Capture the cell that displays the provided text and extract its [X, Y] central coordinate. 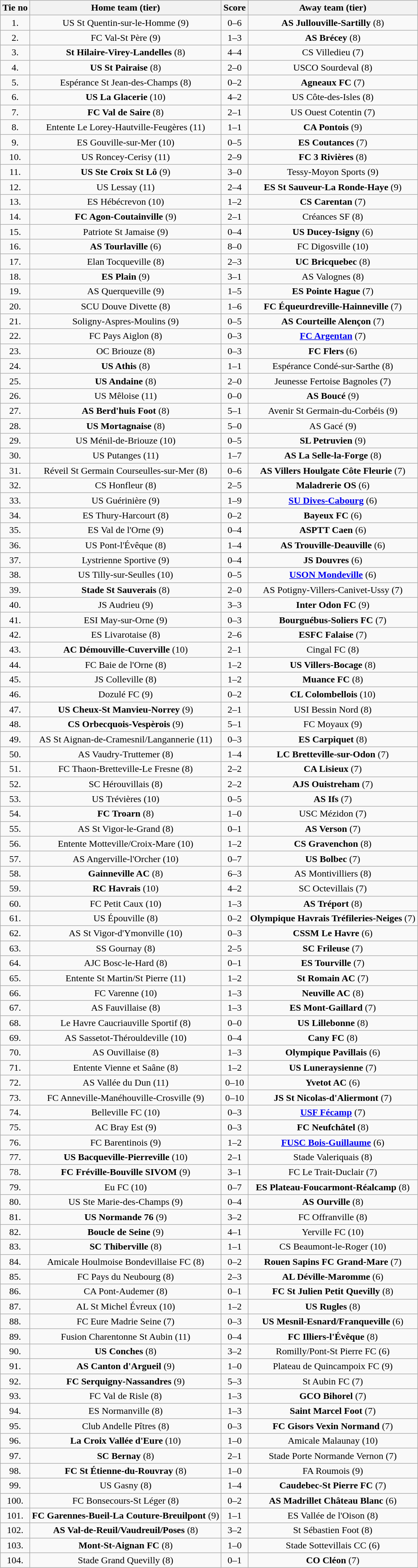
Soligny-Aspres-Moulins (9) [126, 321]
Dozulé FC (9) [126, 695]
80. [15, 1202]
SU Dives-Cabourg (6) [333, 500]
FC St Julien Petit Quevilly (8) [333, 1292]
ES Mont-Gaillard (7) [333, 1008]
USON Mondeville (6) [333, 575]
AS Ourville (8) [333, 1202]
28. [15, 426]
RC Havrais (10) [126, 888]
AS Jullouville-Sartilly (8) [333, 23]
FC Val de Saire (8) [126, 112]
Créances SF (8) [333, 217]
GCO Bihorel (7) [333, 1396]
37. [15, 560]
3–0 [235, 172]
Amicale Malaunay (10) [333, 1441]
SCU Douve Divette (8) [126, 306]
St Hilaire-Virey-Landelles (8) [126, 53]
9. [15, 142]
55. [15, 829]
CS Honfleur (8) [126, 486]
ES Hébécrevon (10) [126, 202]
61. [15, 919]
ESFC Falaise (7) [333, 635]
Yvetot AC (6) [333, 1082]
17. [15, 262]
2. [15, 38]
43. [15, 649]
FC Argentan (7) [333, 336]
AS St Vigor-le-Grand (8) [126, 829]
67. [15, 1008]
Neuville AC (8) [333, 993]
1. [15, 23]
ES St Sauveur-La Ronde-Haye (9) [333, 187]
77. [15, 1157]
SC Thiberville (8) [126, 1247]
FC Val de Risle (8) [126, 1396]
73. [15, 1097]
Muance FC (8) [333, 680]
ES Coutances (7) [333, 142]
FA Roumois (9) [333, 1471]
SL Petruvien (9) [333, 441]
FC Le Trait-Duclair (7) [333, 1172]
ES Thury-Harcourt (8) [126, 515]
21. [15, 321]
11. [15, 172]
60. [15, 903]
AS Trouville-Deauville (6) [333, 545]
Entente Vienne et Saâne (8) [126, 1068]
5–0 [235, 426]
AS Tourlaville (6) [126, 247]
92. [15, 1381]
FC Pays Aiglon (8) [126, 336]
Caudebec-St Pierre FC (7) [333, 1486]
Patriote St Jamaise (9) [126, 232]
19. [15, 291]
CL Colombellois (10) [333, 695]
US Cheux-St Manvieu-Norrey (9) [126, 709]
2–6 [235, 635]
US Ste Marie-des-Champs (9) [126, 1202]
US Tilly-sur-Seulles (10) [126, 575]
AS Montivilliers (8) [333, 873]
Cingal FC (8) [333, 649]
2–9 [235, 157]
50. [15, 754]
35. [15, 530]
US Lessay (11) [126, 187]
4. [15, 67]
FC Serquigny-Nassandres (9) [126, 1381]
29. [15, 441]
AS Val-de-Reuil/Vaudreuil/Poses (8) [126, 1530]
42. [15, 635]
88. [15, 1321]
Réveil St Germain Courseulles-sur-Mer (8) [126, 471]
AS Verson (7) [333, 829]
7. [15, 112]
US Mêloise (11) [126, 396]
86. [15, 1292]
FC Digosville (10) [333, 247]
82. [15, 1232]
Club Andelle Pîtres (8) [126, 1426]
5. [15, 82]
UC Bricquebec (8) [333, 262]
89. [15, 1336]
AL St Michel Évreux (10) [126, 1306]
FC St Étienne-du-Rouvray (8) [126, 1471]
AS Canton d'Argueil (9) [126, 1366]
US Ouest Cotentin (7) [333, 112]
Stade Valeriquais (8) [333, 1157]
AS Tréport (8) [333, 903]
CSSM Le Havre (6) [333, 933]
AC Bray Est (9) [126, 1127]
62. [15, 933]
AS La Selle-la-Forge (8) [333, 456]
95. [15, 1426]
Entente Motteville/Croix-Mare (10) [126, 844]
66. [15, 993]
5–3 [235, 1381]
ES Plain (9) [126, 276]
FC Pays du Neubourg (8) [126, 1277]
79. [15, 1187]
Eu FC (10) [126, 1187]
15. [15, 232]
8–0 [235, 247]
97. [15, 1456]
47. [15, 709]
JS Colleville (8) [126, 680]
48. [15, 724]
FC Offranville (8) [333, 1217]
ES Gouville-sur-Mer (10) [126, 142]
FC Anneville-Manéhouville-Crosville (9) [126, 1097]
2–4 [235, 187]
AS Querqueville (9) [126, 291]
8. [15, 127]
US St Quentin-sur-le-Homme (9) [126, 23]
30. [15, 456]
103. [15, 1545]
104. [15, 1560]
US La Glacerie (10) [126, 97]
96. [15, 1441]
US Roncey-Cerisy (11) [126, 157]
45. [15, 680]
CS Villedieu (7) [333, 53]
FC Barentinois (9) [126, 1142]
US Andaine (8) [126, 381]
Espérance Condé-sur-Sarthe (8) [333, 366]
AS Ouvillaise (8) [126, 1053]
Entente St Martin/St Pierre (11) [126, 978]
32. [15, 486]
LC Bretteville-sur-Odon (7) [333, 754]
AS Angerville-l'Orcher (10) [126, 859]
6. [15, 97]
Romilly/Pont-St Pierre FC (6) [333, 1351]
Bayeux FC (6) [333, 515]
Bourguébus-Soliers FC (7) [333, 620]
74. [15, 1112]
1–9 [235, 500]
FC Agon-Coutainville (9) [126, 217]
Amicale Houlmoise Bondevillaise FC (8) [126, 1262]
Stade Grand Quevilly (8) [126, 1560]
16. [15, 247]
FC Val-St Père (9) [126, 38]
65. [15, 978]
ASPTT Caen (6) [333, 530]
USF Fécamp (7) [333, 1112]
81. [15, 1217]
Olympique Havrais Tréfileries-Neiges (7) [333, 919]
US Pont-l'Évêque (8) [126, 545]
68. [15, 1023]
41. [15, 620]
La Croix Vallée d'Eure (10) [126, 1441]
AJC Bosc-le-Hard (8) [126, 963]
FUSC Bois-Guillaume (6) [333, 1142]
ES Tourville (7) [333, 963]
SC Hérouvillais (8) [126, 784]
FC Gisors Vexin Normand (7) [333, 1426]
18. [15, 276]
FC Bonsecours-St Léger (8) [126, 1501]
94. [15, 1411]
34. [15, 515]
CA Lisieux (7) [333, 769]
CS Carentan (7) [333, 202]
AS Brécey (8) [333, 38]
FC Illiers-l'Évêque (8) [333, 1336]
Stade Sottevillais CC (6) [333, 1545]
98. [15, 1471]
FC Thaon-Bretteville-Le Fresne (8) [126, 769]
Gainneville AC (8) [126, 873]
FC Garennes-Bueil-La Couture-Breuilpont (9) [126, 1515]
Cany FC (8) [333, 1038]
US Normande 76 (9) [126, 1217]
69. [15, 1038]
Home team (tier) [126, 8]
US Côte-des-Isles (8) [333, 97]
Jeunesse Fertoise Bagnoles (7) [333, 381]
31. [15, 471]
Agneaux FC (7) [333, 82]
99. [15, 1486]
US Ste Croix St Lô (9) [126, 172]
93. [15, 1396]
ESI May-sur-Orne (9) [126, 620]
AS Berd'huis Foot (8) [126, 411]
ES Plateau-Foucarmont-Réalcamp (8) [333, 1187]
Tie no [15, 8]
AS Gacé (9) [333, 426]
ES Pointe Hague (7) [333, 291]
56. [15, 844]
AS Vallée du Dun (11) [126, 1082]
US Athis (8) [126, 366]
54. [15, 814]
83. [15, 1247]
FC Équeurdreville-Hainneville (7) [333, 306]
Belleville FC (10) [126, 1112]
22. [15, 336]
OC Briouze (8) [126, 351]
20. [15, 306]
CA Pontois (9) [333, 127]
53. [15, 799]
13. [15, 202]
FC Neufchâtel (8) [333, 1127]
St Aubin FC (7) [333, 1381]
JS Audrieu (9) [126, 605]
4–4 [235, 53]
CS Beaumont-le-Roger (10) [333, 1247]
US Bolbec (7) [333, 859]
FC Flers (6) [333, 351]
72. [15, 1082]
Le Havre Caucriauville Sportif (8) [126, 1023]
US Putanges (11) [126, 456]
4–1 [235, 1232]
AC Démouville-Cuverville (10) [126, 649]
SC Frileuse (7) [333, 948]
US Rugles (8) [333, 1306]
CO Cléon (7) [333, 1560]
23. [15, 351]
US Mesnil-Esnard/Franqueville (6) [333, 1321]
US Mortagnaise (8) [126, 426]
Boucle de Seine (9) [126, 1232]
Espérance St Jean-des-Champs (8) [126, 82]
91. [15, 1366]
US Lillebonne (8) [333, 1023]
ES Carpiquet (8) [333, 739]
58. [15, 873]
71. [15, 1068]
FC Troarn (8) [126, 814]
Rouen Sapins FC Grand-Mare (7) [333, 1262]
AS Villers Houlgate Côte Fleurie (7) [333, 471]
Stade Porte Normande Vernon (7) [333, 1456]
3–3 [235, 605]
AS Courteille Alençon (7) [333, 321]
Entente Le Lorey-Hautville-Feugères (11) [126, 127]
6–3 [235, 873]
85. [15, 1277]
90. [15, 1351]
Score [235, 8]
FC Eure Madrie Seine (7) [126, 1321]
AS Boucé (9) [333, 396]
USCO Sourdeval (8) [333, 67]
US Luneraysienne (7) [333, 1068]
57. [15, 859]
84. [15, 1262]
26. [15, 396]
Tessy-Moyon Sports (9) [333, 172]
US Épouville (8) [126, 919]
US Gasny (8) [126, 1486]
AS Madrillet Château Blanc (6) [333, 1501]
US Villers-Bocage (8) [333, 665]
SS Gournay (8) [126, 948]
1–6 [235, 306]
Away team (tier) [333, 8]
12. [15, 187]
AS Ifs (7) [333, 799]
JS St Nicolas-d'Aliermont (7) [333, 1097]
AS Fauvillaise (8) [126, 1008]
Olympique Pavillais (6) [333, 1053]
46. [15, 695]
US Ducey-Isigny (6) [333, 232]
USI Bessin Nord (8) [333, 709]
51. [15, 769]
87. [15, 1306]
24. [15, 366]
Avenir St Germain-du-Corbéis (9) [333, 411]
USC Mézidon (7) [333, 814]
CA Pont-Audemer (8) [126, 1292]
75. [15, 1127]
JS Douvres (6) [333, 560]
ES Val de l'Orne (9) [126, 530]
Plateau de Quincampoix FC (9) [333, 1366]
70. [15, 1053]
Saint Marcel Foot (7) [333, 1411]
1–5 [235, 291]
25. [15, 381]
AJS Ouistreham (7) [333, 784]
10. [15, 157]
40. [15, 605]
39. [15, 590]
49. [15, 739]
St Sébastien Foot (8) [333, 1530]
102. [15, 1530]
AS St Vigor-d'Ymonville (10) [126, 933]
Maladrerie OS (6) [333, 486]
SC Octevillais (7) [333, 888]
ES Vallée de l'Oison (8) [333, 1515]
ES Normanville (8) [126, 1411]
Lystrienne Sportive (9) [126, 560]
76. [15, 1142]
SC Bernay (8) [126, 1456]
3. [15, 53]
AS Vaudry-Truttemer (8) [126, 754]
AL Déville-Maromme (6) [333, 1277]
US St Pairaise (8) [126, 67]
FC Varenne (10) [126, 993]
78. [15, 1172]
100. [15, 1501]
63. [15, 948]
Mont-St-Aignan FC (8) [126, 1545]
FC Fréville-Bouville SIVOM (9) [126, 1172]
36. [15, 545]
FC Moyaux (9) [333, 724]
59. [15, 888]
Stade St Sauverais (8) [126, 590]
St Romain AC (7) [333, 978]
US Ménil-de-Briouze (10) [126, 441]
US Guérinière (9) [126, 500]
Inter Odon FC (9) [333, 605]
38. [15, 575]
101. [15, 1515]
AS Potigny-Villers-Canivet-Ussy (7) [333, 590]
52. [15, 784]
AS Valognes (8) [333, 276]
44. [15, 665]
Fusion Charentonne St Aubin (11) [126, 1336]
CS Gravenchon (8) [333, 844]
FC 3 Rivières (8) [333, 157]
US Conches (8) [126, 1351]
AS Sassetot-Thérouldeville (10) [126, 1038]
Elan Tocqueville (8) [126, 262]
14. [15, 217]
33. [15, 500]
1–7 [235, 456]
FC Baie de l'Orne (8) [126, 665]
64. [15, 963]
US Bacqueville-Pierreville (10) [126, 1157]
AS St Aignan-de-Cramesnil/Langannerie (11) [126, 739]
27. [15, 411]
FC Petit Caux (10) [126, 903]
US Trévières (10) [126, 799]
ES Livarotaise (8) [126, 635]
CS Orbecquois-Vespèrois (9) [126, 724]
Yerville FC (10) [333, 1232]
